Pinpoint the cell where the given text exists, returning its (x, y) midpoint coordinate. 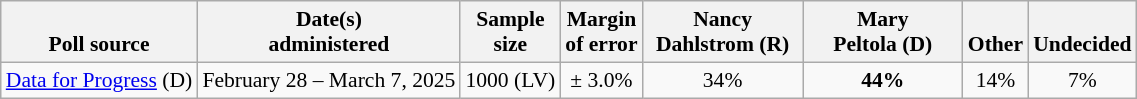
NancyDahlstrom (R) (723, 32)
Poll source (100, 32)
± 3.0% (601, 80)
Date(s)administered (328, 32)
February 28 – March 7, 2025 (328, 80)
44% (883, 80)
Data for Progress (D) (100, 80)
7% (1082, 80)
1000 (LV) (510, 80)
14% (996, 80)
34% (723, 80)
Other (996, 32)
Samplesize (510, 32)
Undecided (1082, 32)
Marginof error (601, 32)
MaryPeltola (D) (883, 32)
